Capture the cell that displays the provided text and extract its [x, y] central coordinate. 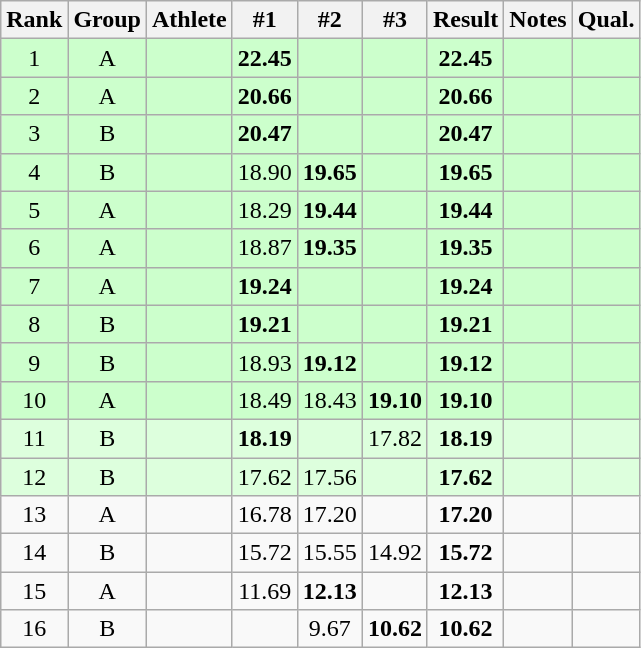
18.87 [264, 248]
17.56 [330, 477]
#2 [330, 20]
10 [34, 400]
Rank [34, 20]
#1 [264, 20]
14 [34, 553]
18.90 [264, 172]
6 [34, 248]
1 [34, 58]
Qual. [606, 20]
Result [465, 20]
17.82 [394, 438]
12 [34, 477]
3 [34, 134]
14.92 [394, 553]
4 [34, 172]
Athlete [190, 20]
8 [34, 324]
Notes [538, 20]
2 [34, 96]
#3 [394, 20]
15.55 [330, 553]
16.78 [264, 515]
13 [34, 515]
9.67 [330, 629]
18.93 [264, 362]
11.69 [264, 591]
18.29 [264, 210]
15 [34, 591]
18.43 [330, 400]
5 [34, 210]
9 [34, 362]
7 [34, 286]
18.49 [264, 400]
16 [34, 629]
11 [34, 438]
Group [108, 20]
